Search for the cell housing the specified text and yield its (x, y) center coordinate. 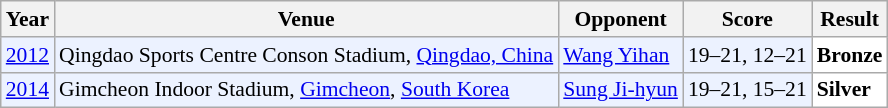
Score (748, 19)
2014 (28, 90)
Venue (306, 19)
Qingdao Sports Centre Conson Stadium, Qingdao, China (306, 55)
Bronze (850, 55)
2012 (28, 55)
Opponent (620, 19)
Result (850, 19)
Year (28, 19)
19–21, 12–21 (748, 55)
19–21, 15–21 (748, 90)
Wang Yihan (620, 55)
Gimcheon Indoor Stadium, Gimcheon, South Korea (306, 90)
Sung Ji-hyun (620, 90)
Silver (850, 90)
